Return [X, Y] of the center of cell containing provided text 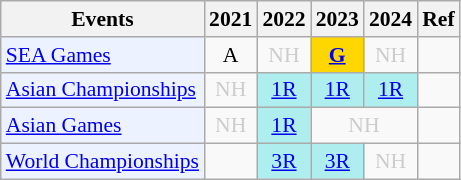
A [230, 55]
Events [102, 19]
G [338, 55]
World Championships [102, 162]
Asian Championships [102, 90]
2021 [230, 19]
Ref [438, 19]
Asian Games [102, 126]
2024 [390, 19]
2023 [338, 19]
SEA Games [102, 55]
2022 [284, 19]
